Capture the cell that displays the provided text and extract its [X, Y] central coordinate. 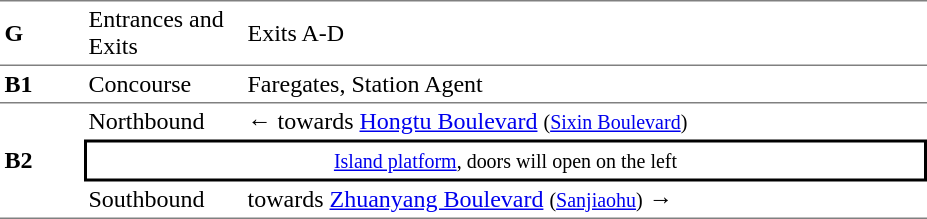
Island platform, doors will open on the left [506, 161]
Concourse [164, 85]
B1 [42, 85]
Faregates, Station Agent [585, 85]
G [42, 33]
Entrances and Exits [164, 33]
Exits A-D [585, 33]
Northbound [164, 122]
← towards Hongtu Boulevard (Sixin Boulevard) [585, 122]
